Locate the cell with the specified text and output its (x, y) center coordinate. 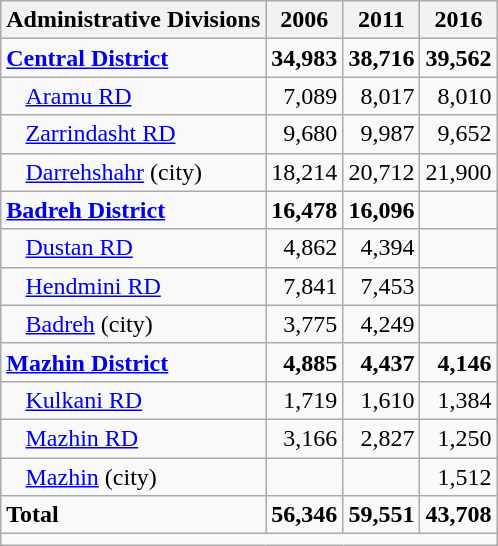
4,394 (382, 248)
7,841 (304, 286)
9,987 (382, 134)
2011 (382, 20)
7,089 (304, 96)
56,346 (304, 515)
Darrehshahr (city) (134, 172)
7,453 (382, 286)
1,512 (458, 477)
Central District (134, 58)
8,017 (382, 96)
4,249 (382, 324)
34,983 (304, 58)
16,478 (304, 210)
9,680 (304, 134)
3,166 (304, 438)
Kulkani RD (134, 400)
Zarrindasht RD (134, 134)
4,862 (304, 248)
38,716 (382, 58)
Dustan RD (134, 248)
Mazhin RD (134, 438)
Hendmini RD (134, 286)
1,719 (304, 400)
4,146 (458, 362)
Mazhin (city) (134, 477)
4,437 (382, 362)
2016 (458, 20)
Badreh (city) (134, 324)
43,708 (458, 515)
8,010 (458, 96)
39,562 (458, 58)
18,214 (304, 172)
16,096 (382, 210)
59,551 (382, 515)
2,827 (382, 438)
1,384 (458, 400)
1,250 (458, 438)
Mazhin District (134, 362)
21,900 (458, 172)
9,652 (458, 134)
4,885 (304, 362)
Total (134, 515)
2006 (304, 20)
Aramu RD (134, 96)
1,610 (382, 400)
Badreh District (134, 210)
Administrative Divisions (134, 20)
20,712 (382, 172)
3,775 (304, 324)
